For the text-containing cell, return its midpoint in [X, Y] coordinate format. 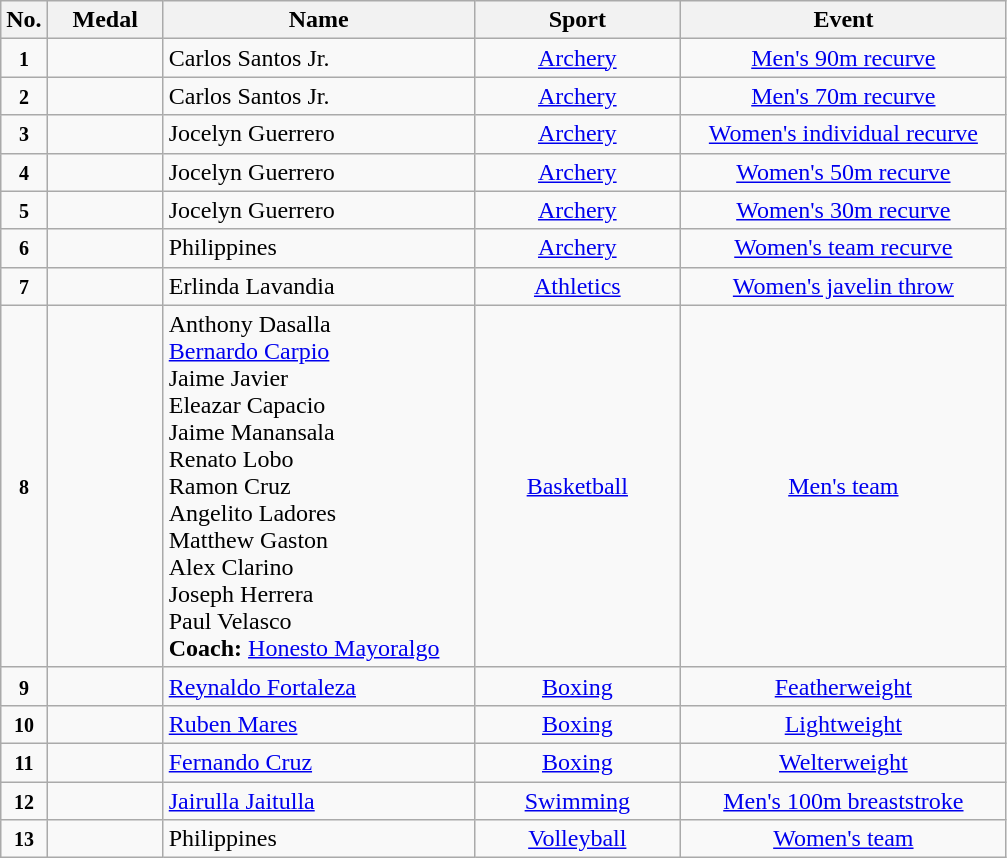
11 [24, 762]
Swimming [577, 801]
12 [24, 801]
Basketball [577, 486]
9 [24, 686]
Jairulla Jaitulla [318, 801]
3 [24, 134]
5 [24, 210]
Name [318, 20]
Women's team recurve [843, 248]
10 [24, 724]
Men's 90m recurve [843, 58]
Volleyball [577, 839]
Medal [105, 20]
4 [24, 172]
Women's team [843, 839]
Men's team [843, 486]
Reynaldo Fortaleza [318, 686]
Lightweight [843, 724]
13 [24, 839]
Welterweight [843, 762]
Sport [577, 20]
No. [24, 20]
Event [843, 20]
7 [24, 286]
6 [24, 248]
Erlinda Lavandia [318, 286]
1 [24, 58]
Women's individual recurve [843, 134]
Athletics [577, 286]
Ruben Mares [318, 724]
Women's 30m recurve [843, 210]
Men's 100m breaststroke [843, 801]
8 [24, 486]
Featherweight [843, 686]
Women's javelin throw [843, 286]
Women's 50m recurve [843, 172]
Men's 70m recurve [843, 96]
2 [24, 96]
Fernando Cruz [318, 762]
